Search for the cell housing the specified text and yield its (X, Y) center coordinate. 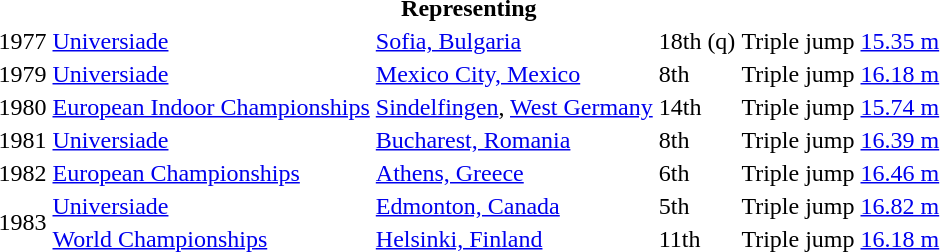
Sindelfingen, West Germany (514, 107)
Athens, Greece (514, 173)
5th (697, 206)
European Indoor Championships (211, 107)
Bucharest, Romania (514, 140)
14th (697, 107)
18th (q) (697, 41)
Sofia, Bulgaria (514, 41)
European Championships (211, 173)
Mexico City, Mexico (514, 74)
Edmonton, Canada (514, 206)
6th (697, 173)
